Locate the cell with the specified text and output its [X, Y] center coordinate. 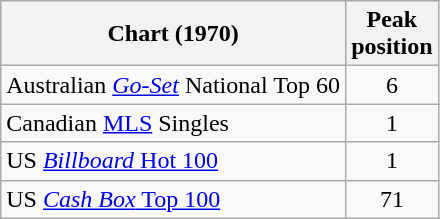
US Cash Box Top 100 [174, 199]
US Billboard Hot 100 [174, 161]
Chart (1970) [174, 34]
71 [392, 199]
6 [392, 85]
Canadian MLS Singles [174, 123]
Peakposition [392, 34]
Australian Go-Set National Top 60 [174, 85]
